Locate the cell with the specified text and output its [x, y] center coordinate. 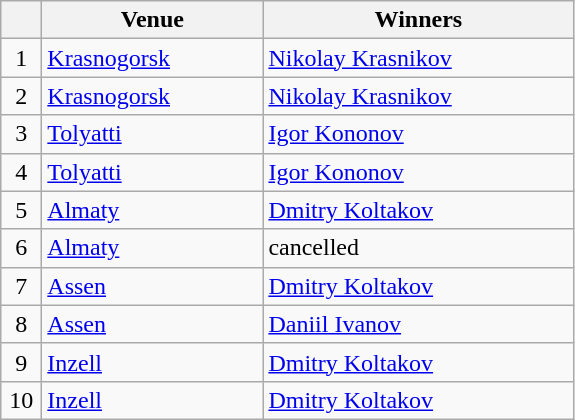
6 [22, 248]
8 [22, 324]
Daniil Ivanov [418, 324]
10 [22, 400]
4 [22, 172]
9 [22, 362]
5 [22, 210]
1 [22, 58]
Venue [152, 20]
7 [22, 286]
3 [22, 134]
cancelled [418, 248]
Winners [418, 20]
2 [22, 96]
